For the text-containing cell, return its midpoint in (X, Y) coordinate format. 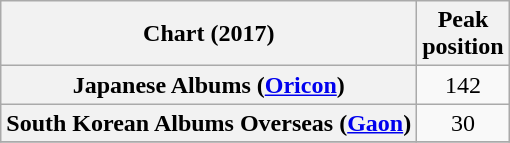
Japanese Albums (Oricon) (209, 85)
30 (463, 123)
Chart (2017) (209, 34)
Peak position (463, 34)
142 (463, 85)
South Korean Albums Overseas (Gaon) (209, 123)
